Search for the cell housing the specified text and yield its (X, Y) center coordinate. 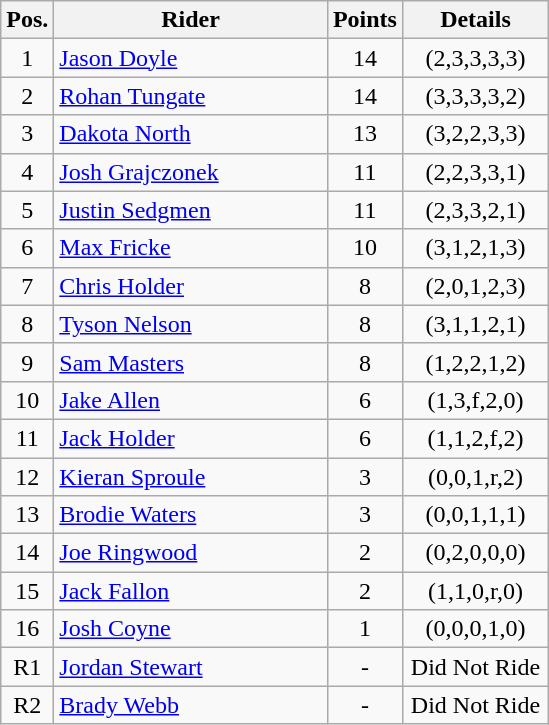
Jake Allen (191, 400)
(0,0,0,1,0) (475, 629)
5 (28, 210)
12 (28, 477)
Josh Grajczonek (191, 172)
Details (475, 20)
(3,1,2,1,3) (475, 248)
R2 (28, 705)
(1,1,0,r,0) (475, 591)
(2,0,1,2,3) (475, 286)
Chris Holder (191, 286)
Sam Masters (191, 362)
Rider (191, 20)
(1,3,f,2,0) (475, 400)
Josh Coyne (191, 629)
(0,2,0,0,0) (475, 553)
Jack Fallon (191, 591)
(2,3,3,3,3) (475, 58)
Dakota North (191, 134)
(2,3,3,2,1) (475, 210)
Kieran Sproule (191, 477)
(2,2,3,3,1) (475, 172)
(3,3,3,3,2) (475, 96)
Jason Doyle (191, 58)
9 (28, 362)
16 (28, 629)
(3,1,1,2,1) (475, 324)
R1 (28, 667)
Joe Ringwood (191, 553)
4 (28, 172)
(0,0,1,1,1) (475, 515)
(1,2,2,1,2) (475, 362)
Points (364, 20)
Pos. (28, 20)
Max Fricke (191, 248)
(3,2,2,3,3) (475, 134)
(1,1,2,f,2) (475, 438)
Rohan Tungate (191, 96)
Brady Webb (191, 705)
(0,0,1,r,2) (475, 477)
Justin Sedgmen (191, 210)
Jordan Stewart (191, 667)
Jack Holder (191, 438)
15 (28, 591)
7 (28, 286)
Brodie Waters (191, 515)
Tyson Nelson (191, 324)
